Pinpoint the cell where the given text exists, returning its [X, Y] midpoint coordinate. 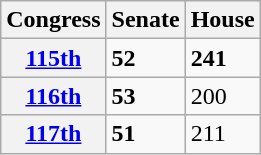
211 [222, 134]
116th [54, 96]
51 [146, 134]
115th [54, 58]
241 [222, 58]
Senate [146, 20]
200 [222, 96]
Congress [54, 20]
House [222, 20]
117th [54, 134]
53 [146, 96]
52 [146, 58]
